Extract the (X, Y) coordinate from the center of the cell holding the provided text.  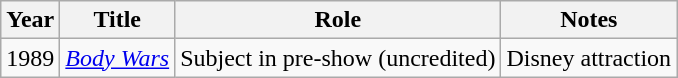
Subject in pre-show (uncredited) (338, 58)
Year (30, 20)
1989 (30, 58)
Title (118, 20)
Disney attraction (589, 58)
Role (338, 20)
Notes (589, 20)
Body Wars (118, 58)
